Return [x, y] of the center of cell containing provided text 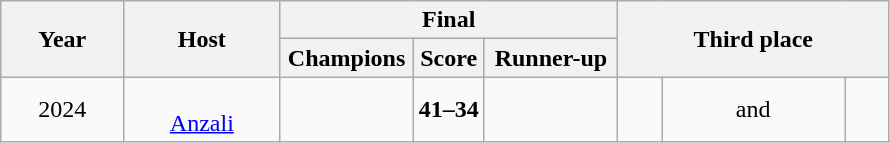
Third place [753, 39]
Score [448, 58]
Host [202, 39]
Anzali [202, 110]
Champions [346, 58]
and [754, 110]
Final [449, 20]
Year [62, 39]
Runner-up [550, 58]
2024 [62, 110]
41–34 [448, 110]
